Detect which cell encompasses the target text, then output its [x, y] center coordinate. 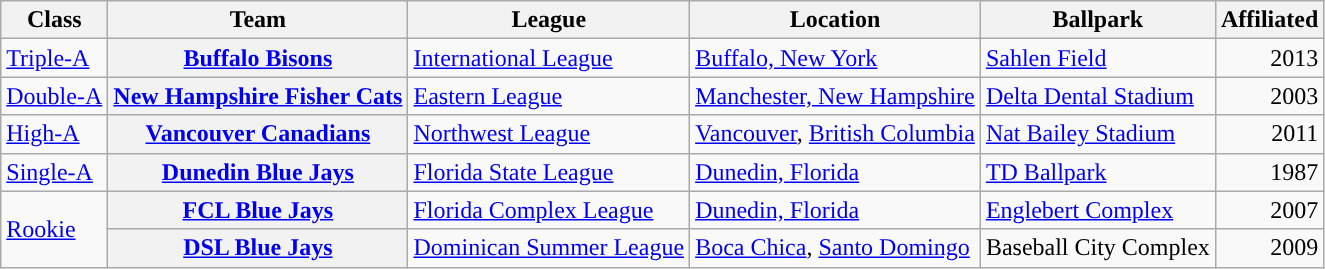
Northwest League [549, 134]
Team [258, 20]
Vancouver Canadians [258, 134]
Class [54, 20]
Vancouver, British Columbia [836, 134]
Delta Dental Stadium [1098, 96]
Eastern League [549, 96]
2009 [1269, 248]
TD Ballpark [1098, 172]
Dunedin Blue Jays [258, 172]
Single-A [54, 172]
League [549, 20]
Baseball City Complex [1098, 248]
Rookie [54, 229]
Boca Chica, Santo Domingo [836, 248]
Nat Bailey Stadium [1098, 134]
Buffalo, New York [836, 58]
Affiliated [1269, 20]
Englebert Complex [1098, 210]
2007 [1269, 210]
International League [549, 58]
2003 [1269, 96]
Double-A [54, 96]
Sahlen Field [1098, 58]
Florida State League [549, 172]
Dominican Summer League [549, 248]
New Hampshire Fisher Cats [258, 96]
Location [836, 20]
1987 [1269, 172]
2011 [1269, 134]
Buffalo Bisons [258, 58]
FCL Blue Jays [258, 210]
2013 [1269, 58]
Manchester, New Hampshire [836, 96]
Ballpark [1098, 20]
Triple-A [54, 58]
High-A [54, 134]
Florida Complex League [549, 210]
DSL Blue Jays [258, 248]
